Detect which cell encompasses the target text, then output its (x, y) center coordinate. 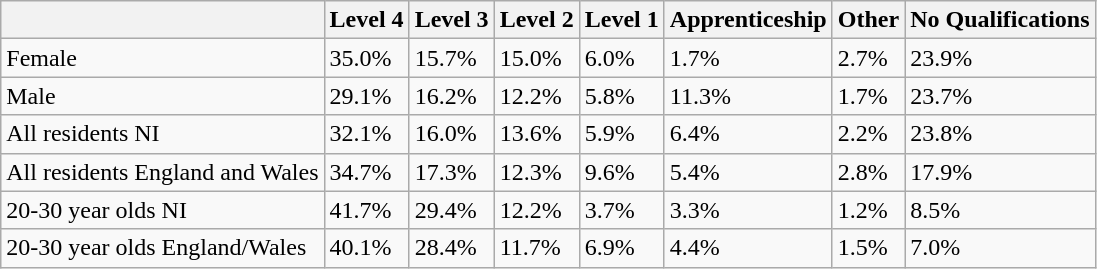
8.5% (1000, 210)
6.9% (622, 248)
11.3% (748, 96)
3.3% (748, 210)
1.2% (868, 210)
17.3% (452, 172)
28.4% (452, 248)
35.0% (366, 58)
5.9% (622, 134)
40.1% (366, 248)
9.6% (622, 172)
23.8% (1000, 134)
2.2% (868, 134)
4.4% (748, 248)
Male (162, 96)
23.9% (1000, 58)
23.7% (1000, 96)
2.7% (868, 58)
6.0% (622, 58)
13.6% (536, 134)
All residents England and Wales (162, 172)
5.4% (748, 172)
15.7% (452, 58)
Level 2 (536, 20)
17.9% (1000, 172)
11.7% (536, 248)
16.2% (452, 96)
34.7% (366, 172)
7.0% (1000, 248)
6.4% (748, 134)
29.4% (452, 210)
Other (868, 20)
32.1% (366, 134)
5.8% (622, 96)
Apprenticeship (748, 20)
20-30 year olds NI (162, 210)
Level 4 (366, 20)
3.7% (622, 210)
2.8% (868, 172)
41.7% (366, 210)
15.0% (536, 58)
Level 1 (622, 20)
All residents NI (162, 134)
29.1% (366, 96)
Female (162, 58)
16.0% (452, 134)
Level 3 (452, 20)
1.5% (868, 248)
20-30 year olds England/Wales (162, 248)
12.3% (536, 172)
No Qualifications (1000, 20)
